Determine the (x, y) coordinate at the center of the cell enclosing the given text.  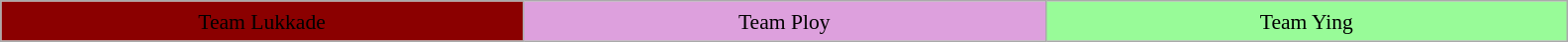
Team Lukkade (262, 21)
Team Ploy (784, 21)
Team Ying (1307, 21)
